Determine the [x, y] coordinate at the center of the cell enclosing the given text.  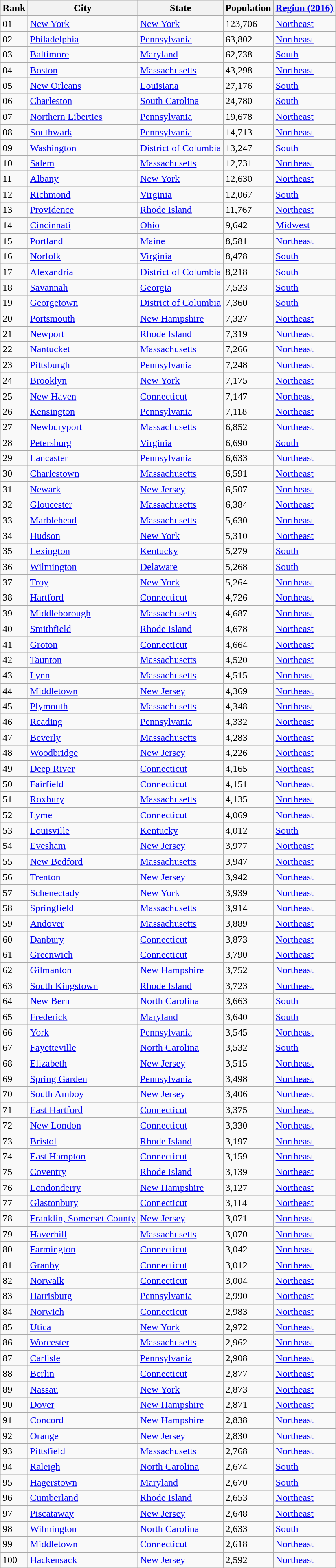
South Amboy [83, 1094]
47 [14, 738]
24,780 [248, 101]
56 [14, 877]
Danbury [83, 939]
Beverly [83, 738]
43,298 [248, 70]
5,630 [248, 520]
2,648 [248, 1513]
New Haven [83, 396]
63 [14, 986]
Plymouth [83, 707]
4,348 [248, 707]
Utica [83, 1327]
57 [14, 892]
Marblehead [83, 520]
31 [14, 489]
3,545 [248, 1032]
Newark [83, 489]
Fayetteville [83, 1048]
85 [14, 1327]
70 [14, 1094]
2,674 [248, 1467]
4,520 [248, 660]
59 [14, 923]
3,114 [248, 1203]
23 [14, 365]
2,653 [248, 1498]
95 [14, 1482]
6,633 [248, 458]
Piscataway [83, 1513]
8,478 [248, 256]
3,127 [248, 1188]
93 [14, 1451]
26 [14, 411]
41 [14, 644]
27,176 [248, 86]
38 [14, 598]
7,266 [248, 349]
46 [14, 722]
66 [14, 1032]
42 [14, 660]
67 [14, 1048]
Petersburg [83, 442]
82 [14, 1281]
2,618 [248, 1544]
Region (2016) [305, 8]
3,071 [248, 1219]
4,069 [248, 815]
90 [14, 1405]
Hagerstown [83, 1482]
Bristol [83, 1141]
Schenectady [83, 892]
Portsmouth [83, 318]
Pittsfield [83, 1451]
Roxbury [83, 799]
3,139 [248, 1172]
64 [14, 1001]
21 [14, 334]
Franklin, Somerset County [83, 1219]
Smithfield [83, 629]
3,942 [248, 877]
2,830 [248, 1435]
Evesham [83, 846]
Woodbridge [83, 753]
Hackensack [83, 1560]
28 [14, 442]
Frederick [83, 1017]
69 [14, 1079]
New Orleans [83, 86]
2,877 [248, 1374]
4,664 [248, 644]
2,873 [248, 1389]
07 [14, 117]
South Kingstown [83, 986]
20 [14, 318]
88 [14, 1374]
Coventry [83, 1172]
14,713 [248, 132]
40 [14, 629]
Delaware [180, 567]
3,914 [248, 908]
Norfolk [83, 256]
2,670 [248, 1482]
11 [14, 179]
York [83, 1032]
Louisville [83, 830]
3,752 [248, 970]
7,319 [248, 334]
15 [14, 241]
Gilmanton [83, 970]
19 [14, 303]
22 [14, 349]
4,332 [248, 722]
Trenton [83, 877]
9,642 [248, 225]
12,067 [248, 194]
4,726 [248, 598]
30 [14, 474]
34 [14, 536]
3,532 [248, 1048]
Newburyport [83, 427]
Cincinnati [83, 225]
62,738 [248, 55]
3,790 [248, 955]
Troy [83, 582]
Boston [83, 70]
03 [14, 55]
13 [14, 210]
63,802 [248, 39]
09 [14, 148]
Norwich [83, 1312]
4,226 [248, 753]
81 [14, 1265]
3,889 [248, 923]
3,723 [248, 986]
Georgetown [83, 303]
City [83, 8]
7,147 [248, 396]
05 [14, 86]
Gloucester [83, 505]
Carlisle [83, 1358]
43 [14, 675]
Lancaster [83, 458]
01 [14, 24]
New Bedford [83, 861]
Middleborough [83, 613]
78 [14, 1219]
14 [14, 225]
Northern Liberties [83, 117]
25 [14, 396]
08 [14, 132]
4,369 [248, 691]
Dover [83, 1405]
Elizabeth [83, 1063]
94 [14, 1467]
Salem [83, 163]
Orange [83, 1435]
6,384 [248, 505]
4,135 [248, 799]
4,012 [248, 830]
4,687 [248, 613]
Washington [83, 148]
Nantucket [83, 349]
29 [14, 458]
6,507 [248, 489]
3,498 [248, 1079]
68 [14, 1063]
100 [14, 1560]
62 [14, 970]
Alexandria [83, 272]
79 [14, 1234]
3,406 [248, 1094]
19,678 [248, 117]
54 [14, 846]
Portland [83, 241]
Charlestown [83, 474]
Lyme [83, 815]
Worcester [83, 1343]
3,012 [248, 1265]
Nassau [83, 1389]
32 [14, 505]
2,871 [248, 1405]
Population [248, 8]
4,678 [248, 629]
27 [14, 427]
92 [14, 1435]
Midwest [305, 225]
10 [14, 163]
53 [14, 830]
52 [14, 815]
12 [14, 194]
65 [14, 1017]
Providence [83, 210]
36 [14, 567]
Fairfield [83, 784]
61 [14, 955]
Harrisburg [83, 1296]
16 [14, 256]
Brooklyn [83, 380]
7,175 [248, 380]
98 [14, 1529]
7,360 [248, 303]
New London [83, 1125]
73 [14, 1141]
6,852 [248, 427]
Granby [83, 1265]
58 [14, 908]
7,118 [248, 411]
3,640 [248, 1017]
Rank [14, 8]
37 [14, 582]
3,159 [248, 1156]
3,947 [248, 861]
5,264 [248, 582]
11,767 [248, 210]
7,523 [248, 287]
76 [14, 1188]
87 [14, 1358]
South Carolina [180, 101]
Groton [83, 644]
Georgia [180, 287]
7,248 [248, 365]
3,070 [248, 1234]
2,592 [248, 1560]
2,990 [248, 1296]
71 [14, 1110]
East Hartford [83, 1110]
East Hampton [83, 1156]
2,972 [248, 1327]
Haverhill [83, 1234]
Kensington [83, 411]
48 [14, 753]
Lynn [83, 675]
4,165 [248, 769]
91 [14, 1420]
49 [14, 769]
02 [14, 39]
3,515 [248, 1063]
2,768 [248, 1451]
3,004 [248, 1281]
99 [14, 1544]
Deep River [83, 769]
Glastonbury [83, 1203]
Baltimore [83, 55]
Cumberland [83, 1498]
Hartford [83, 598]
Lexington [83, 551]
Norwalk [83, 1281]
39 [14, 613]
86 [14, 1343]
72 [14, 1125]
Concord [83, 1420]
Albany [83, 179]
97 [14, 1513]
77 [14, 1203]
7,327 [248, 318]
Newport [83, 334]
Louisiana [180, 86]
Richmond [83, 194]
Berlin [83, 1374]
12,630 [248, 179]
Greenwich [83, 955]
2,838 [248, 1420]
17 [14, 272]
Reading [83, 722]
Taunton [83, 660]
8,218 [248, 272]
3,375 [248, 1110]
3,197 [248, 1141]
4,151 [248, 784]
04 [14, 70]
96 [14, 1498]
4,515 [248, 675]
Pittsburgh [83, 365]
83 [14, 1296]
13,247 [248, 148]
6,690 [248, 442]
60 [14, 939]
2,908 [248, 1358]
80 [14, 1250]
3,939 [248, 892]
5,268 [248, 567]
6,591 [248, 474]
3,042 [248, 1250]
8,581 [248, 241]
New Bern [83, 1001]
84 [14, 1312]
5,279 [248, 551]
44 [14, 691]
24 [14, 380]
Springfield [83, 908]
51 [14, 799]
Andover [83, 923]
33 [14, 520]
Londonderry [83, 1188]
55 [14, 861]
06 [14, 101]
4,283 [248, 738]
3,873 [248, 939]
Spring Garden [83, 1079]
2,962 [248, 1343]
18 [14, 287]
123,706 [248, 24]
3,977 [248, 846]
Savannah [83, 287]
Ohio [180, 225]
2,633 [248, 1529]
2,983 [248, 1312]
5,310 [248, 536]
89 [14, 1389]
State [180, 8]
Maine [180, 241]
35 [14, 551]
Southwark [83, 132]
12,731 [248, 163]
50 [14, 784]
Philadelphia [83, 39]
Raleigh [83, 1467]
3,330 [248, 1125]
45 [14, 707]
Farmington [83, 1250]
74 [14, 1156]
Charleston [83, 101]
Hudson [83, 536]
3,663 [248, 1001]
75 [14, 1172]
